Provide the (X, Y) coordinate of the cell's center where the given text is located.  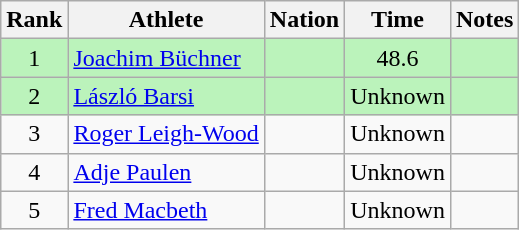
Fred Macbeth (166, 210)
Rank (34, 20)
Time (398, 20)
2 (34, 96)
4 (34, 172)
Notes (484, 20)
Athlete (166, 20)
Adje Paulen (166, 172)
48.6 (398, 58)
Roger Leigh-Wood (166, 134)
3 (34, 134)
Nation (304, 20)
Joachim Büchner (166, 58)
5 (34, 210)
László Barsi (166, 96)
1 (34, 58)
